Output the (X, Y) coordinate of the center of the cell containing the given text.  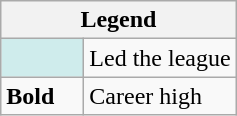
Legend (118, 20)
Career high (160, 96)
Led the league (160, 58)
Bold (42, 96)
